Output the (x, y) coordinate of the center of the cell containing the given text.  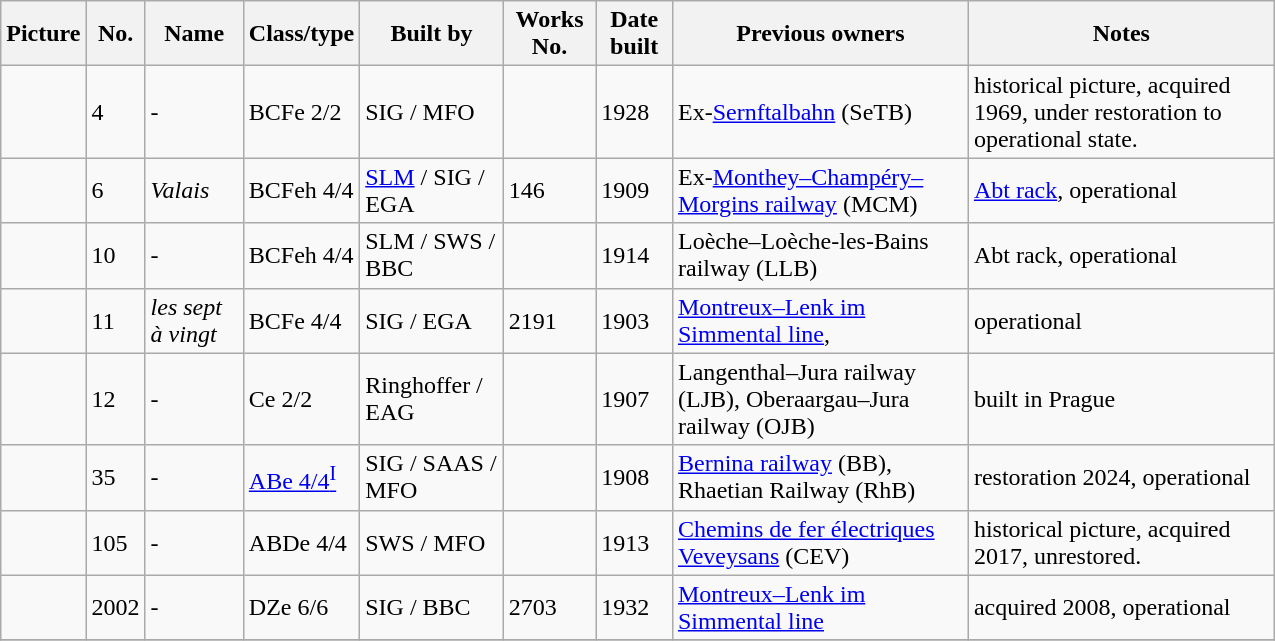
1928 (634, 112)
ABDe 4/4 (301, 542)
2191 (550, 320)
Ce 2/2 (301, 399)
Previous owners (820, 34)
les sept à vingt (194, 320)
Montreux–Lenk im Simmental line, (820, 320)
146 (550, 190)
10 (116, 256)
1932 (634, 608)
ABe 4/4I (301, 478)
Chemins de fer électriques Veveysans (CEV) (820, 542)
Built by (432, 34)
SIG / EGA (432, 320)
4 (116, 112)
12 (116, 399)
historical picture, acquired 2017, unrestored. (1121, 542)
Name (194, 34)
No. (116, 34)
BCFe 4/4 (301, 320)
SLM / SWS / BBC (432, 256)
Notes (1121, 34)
SWS / MFO (432, 542)
1907 (634, 399)
2002 (116, 608)
Loèche–Loèche-les-Bains railway (LLB) (820, 256)
Montreux–Lenk im Simmental line (820, 608)
Picture (44, 34)
Class/type (301, 34)
Bernina railway (BB), Rhaetian Railway (RhB) (820, 478)
restoration 2024, operational (1121, 478)
Ex-Monthey–Champéry–Morgins railway (MCM) (820, 190)
Valais (194, 190)
SIG / MFO (432, 112)
1914 (634, 256)
historical picture, acquired 1969, under restoration to operational state. (1121, 112)
35 (116, 478)
Works No. (550, 34)
acquired 2008, operational (1121, 608)
Langenthal–Jura railway (LJB), Oberaargau–Jura railway (OJB) (820, 399)
105 (116, 542)
operational (1121, 320)
built in Prague (1121, 399)
BCFe 2/2 (301, 112)
2703 (550, 608)
1909 (634, 190)
Ex-Sernftalbahn (SeTB) (820, 112)
Ringhoffer / EAG (432, 399)
SIG / SAAS / MFO (432, 478)
Date built (634, 34)
1908 (634, 478)
SIG / BBC (432, 608)
6 (116, 190)
11 (116, 320)
SLM / SIG / EGA (432, 190)
DZe 6/6 (301, 608)
1903 (634, 320)
1913 (634, 542)
